From the cell containing the given text, extract its center point as (x, y) coordinate. 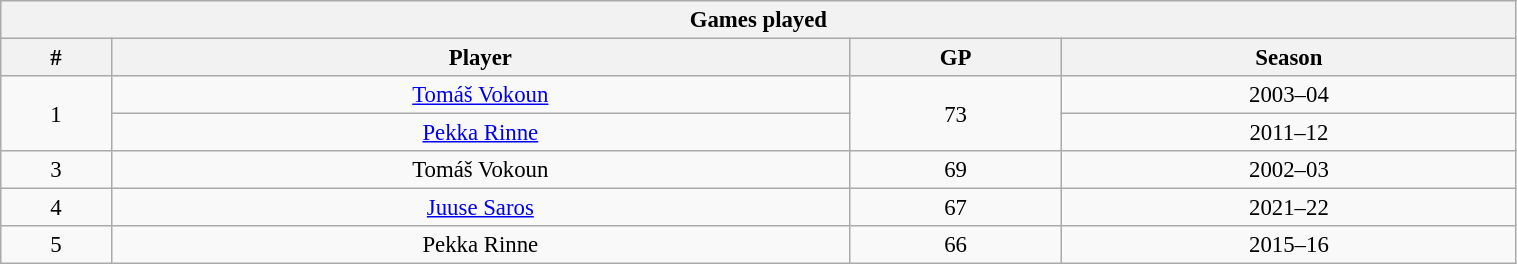
67 (955, 208)
3 (56, 170)
GP (955, 58)
Games played (758, 20)
2021–22 (1289, 208)
1 (56, 114)
66 (955, 245)
69 (955, 170)
2011–12 (1289, 133)
# (56, 58)
Player (480, 58)
Juuse Saros (480, 208)
5 (56, 245)
4 (56, 208)
73 (955, 114)
2015–16 (1289, 245)
2002–03 (1289, 170)
2003–04 (1289, 95)
Season (1289, 58)
